Return the [x, y] coordinate for the center point of the cell that contains the specified text.  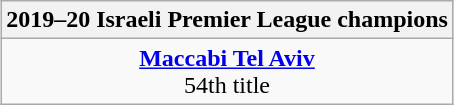
Maccabi Tel Aviv54th title [228, 72]
2019–20 Israeli Premier League champions [228, 20]
